Return (x, y) of the center of cell containing provided text 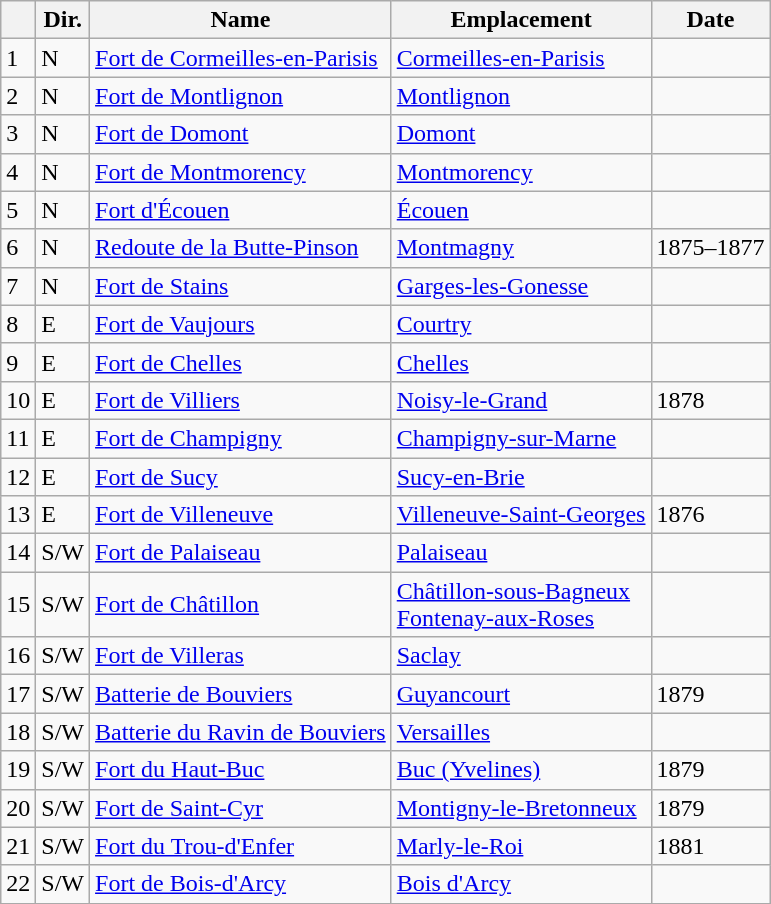
1878 (710, 400)
Fort de Montmorency (241, 172)
Domont (521, 134)
Fort d'Écouen (241, 210)
18 (18, 732)
Fort de Vaujours (241, 324)
Fort de Villiers (241, 400)
4 (18, 172)
Montmorency (521, 172)
Marly-le-Roi (521, 846)
Fort de Villeneuve (241, 515)
Date (710, 20)
Noisy-le-Grand (521, 400)
Écouen (521, 210)
22 (18, 884)
Villeneuve-Saint-Georges (521, 515)
Sucy-en-Brie (521, 477)
9 (18, 362)
Saclay (521, 656)
12 (18, 477)
Champigny-sur-Marne (521, 438)
Emplacement (521, 20)
Châtillon-sous-BagneuxFontenay-aux-Roses (521, 604)
Guyancourt (521, 694)
Courtry (521, 324)
Fort de Villeras (241, 656)
1876 (710, 515)
20 (18, 808)
Fort de Châtillon (241, 604)
Montmagny (521, 248)
1881 (710, 846)
Name (241, 20)
19 (18, 770)
3 (18, 134)
Buc (Yvelines) (521, 770)
1875–1877 (710, 248)
15 (18, 604)
Versailles (521, 732)
Montigny-le-Bretonneux (521, 808)
5 (18, 210)
Fort de Saint-Cyr (241, 808)
Montlignon (521, 96)
Cormeilles-en-Parisis (521, 58)
Fort de Chelles (241, 362)
Garges-les-Gonesse (521, 286)
Palaiseau (521, 553)
6 (18, 248)
Fort de Champigny (241, 438)
1 (18, 58)
Fort de Montlignon (241, 96)
Fort de Stains (241, 286)
Fort de Domont (241, 134)
Fort de Sucy (241, 477)
17 (18, 694)
Fort du Haut-Buc (241, 770)
Bois d'Arcy (521, 884)
Fort de Palaiseau (241, 553)
Chelles (521, 362)
Fort de Bois-d'Arcy (241, 884)
Fort de Cormeilles-en-Parisis (241, 58)
21 (18, 846)
Batterie du Ravin de Bouviers (241, 732)
Fort du Trou-d'Enfer (241, 846)
7 (18, 286)
Batterie de Bouviers (241, 694)
Redoute de la Butte-Pinson (241, 248)
10 (18, 400)
14 (18, 553)
Dir. (63, 20)
11 (18, 438)
13 (18, 515)
2 (18, 96)
8 (18, 324)
16 (18, 656)
